Capture the cell that displays the provided text and extract its (x, y) central coordinate. 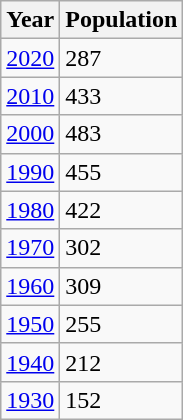
1980 (30, 210)
212 (122, 362)
2020 (30, 58)
Population (122, 20)
309 (122, 286)
Year (30, 20)
1960 (30, 286)
302 (122, 248)
1940 (30, 362)
2010 (30, 96)
1990 (30, 172)
422 (122, 210)
1950 (30, 324)
1930 (30, 400)
1970 (30, 248)
455 (122, 172)
255 (122, 324)
2000 (30, 134)
152 (122, 400)
483 (122, 134)
287 (122, 58)
433 (122, 96)
